Search for the cell housing the specified text and yield its (x, y) center coordinate. 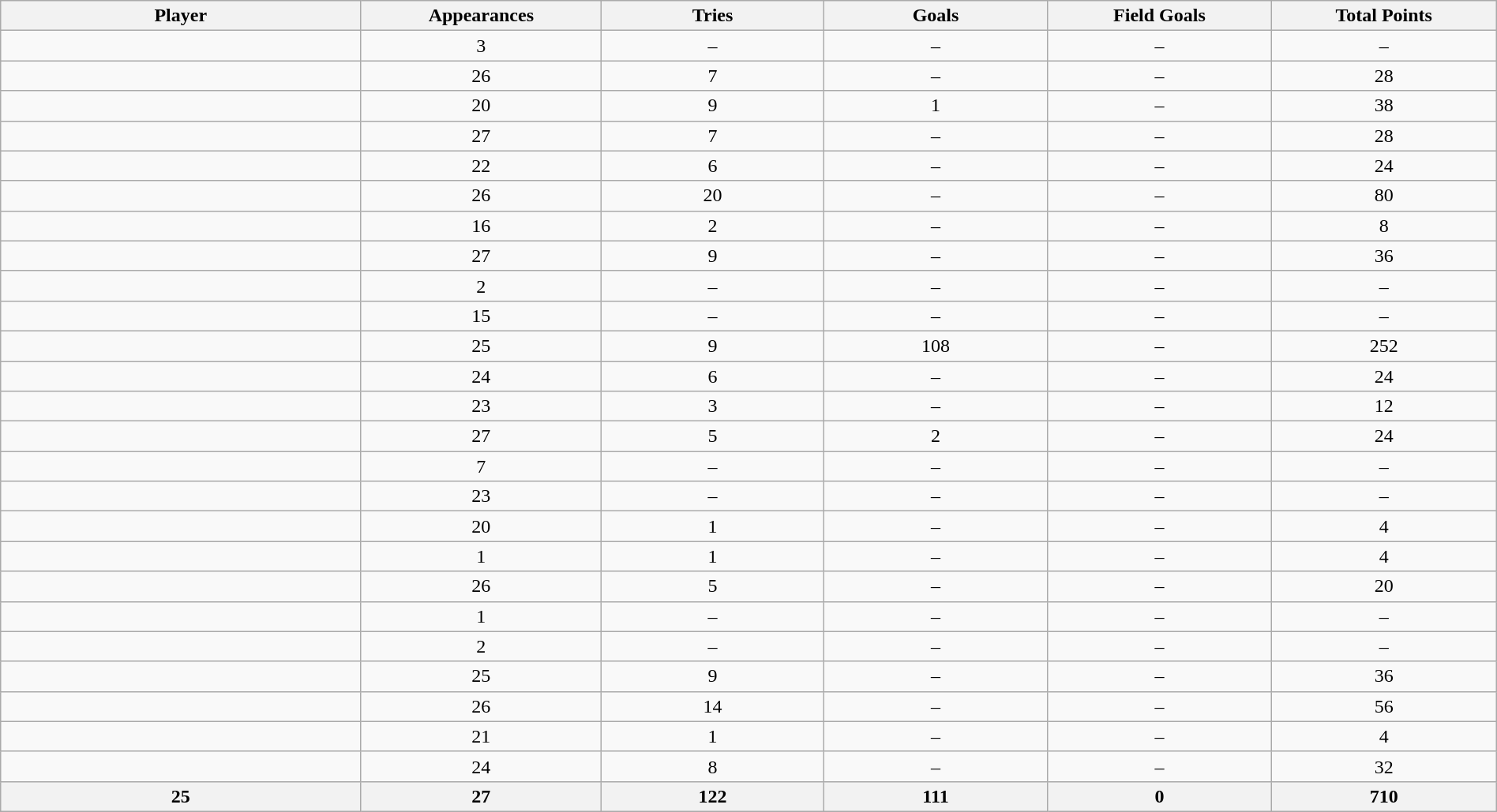
21 (482, 736)
Field Goals (1159, 16)
710 (1383, 796)
56 (1383, 706)
Goals (935, 16)
252 (1383, 346)
111 (935, 796)
80 (1383, 196)
16 (482, 226)
Tries (712, 16)
22 (482, 166)
15 (482, 316)
14 (712, 706)
38 (1383, 106)
108 (935, 346)
0 (1159, 796)
Total Points (1383, 16)
Player (181, 16)
Appearances (482, 16)
12 (1383, 406)
32 (1383, 766)
122 (712, 796)
